Return (X, Y) of the center of cell containing provided text 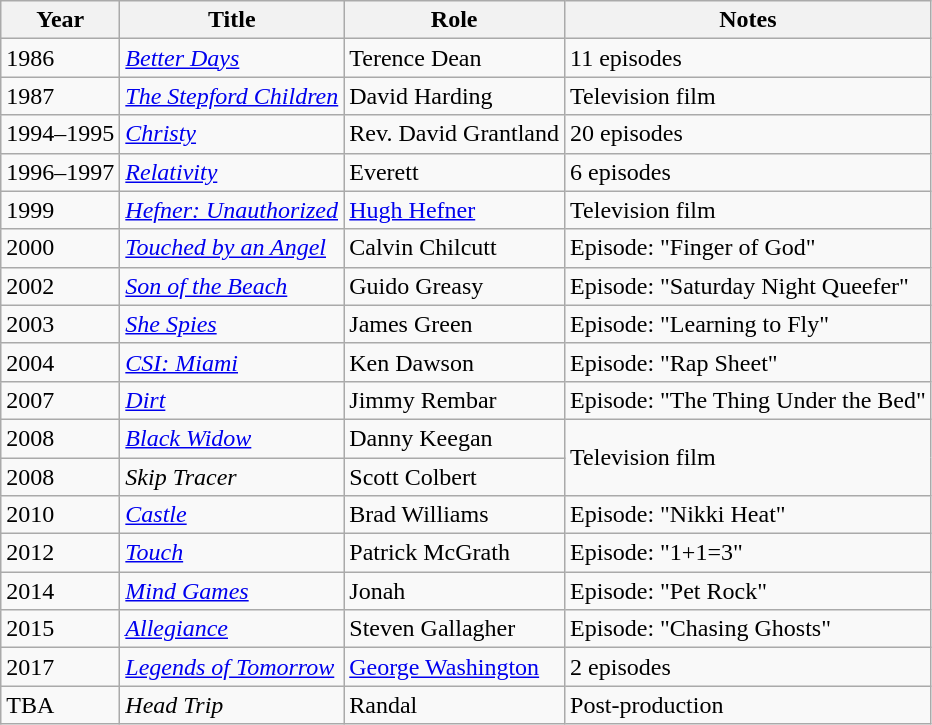
Legends of Tomorrow (232, 667)
Episode: "1+1=3" (748, 553)
Notes (748, 20)
The Stepford Children (232, 96)
Jonah (454, 591)
2014 (60, 591)
Danny Keegan (454, 438)
2003 (60, 324)
Episode: "Saturday Night Queefer" (748, 286)
Episode: "The Thing Under the Bed" (748, 400)
Episode: "Learning to Fly" (748, 324)
11 episodes (748, 58)
Castle (232, 515)
1999 (60, 210)
Head Trip (232, 705)
Everett (454, 172)
Episode: "Rap Sheet" (748, 362)
Role (454, 20)
1986 (60, 58)
6 episodes (748, 172)
Hugh Hefner (454, 210)
Calvin Chilcutt (454, 248)
20 episodes (748, 134)
Jimmy Rembar (454, 400)
Year (60, 20)
Son of the Beach (232, 286)
Hefner: Unauthorized (232, 210)
Guido Greasy (454, 286)
Better Days (232, 58)
Episode: "Chasing Ghosts" (748, 629)
Skip Tracer (232, 477)
1994–1995 (60, 134)
1996–1997 (60, 172)
2012 (60, 553)
Touch (232, 553)
2010 (60, 515)
Ken Dawson (454, 362)
2 episodes (748, 667)
Randal (454, 705)
2015 (60, 629)
Relativity (232, 172)
Scott Colbert (454, 477)
Post-production (748, 705)
Dirt (232, 400)
Episode: "Nikki Heat" (748, 515)
Brad Williams (454, 515)
Rev. David Grantland (454, 134)
Terence Dean (454, 58)
James Green (454, 324)
David Harding (454, 96)
Patrick McGrath (454, 553)
She Spies (232, 324)
TBA (60, 705)
Black Widow (232, 438)
George Washington (454, 667)
Mind Games (232, 591)
2004 (60, 362)
Steven Gallagher (454, 629)
Allegiance (232, 629)
Title (232, 20)
1987 (60, 96)
CSI: Miami (232, 362)
Episode: "Finger of God" (748, 248)
Episode: "Pet Rock" (748, 591)
2017 (60, 667)
2007 (60, 400)
Christy (232, 134)
Touched by an Angel (232, 248)
2000 (60, 248)
2002 (60, 286)
